Search for the cell housing the specified text and yield its (X, Y) center coordinate. 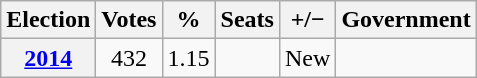
Seats (247, 20)
2014 (48, 58)
New (307, 58)
432 (129, 58)
Election (48, 20)
% (188, 20)
Votes (129, 20)
Government (406, 20)
1.15 (188, 58)
+/− (307, 20)
